Pinpoint the cell where the given text exists, returning its [x, y] midpoint coordinate. 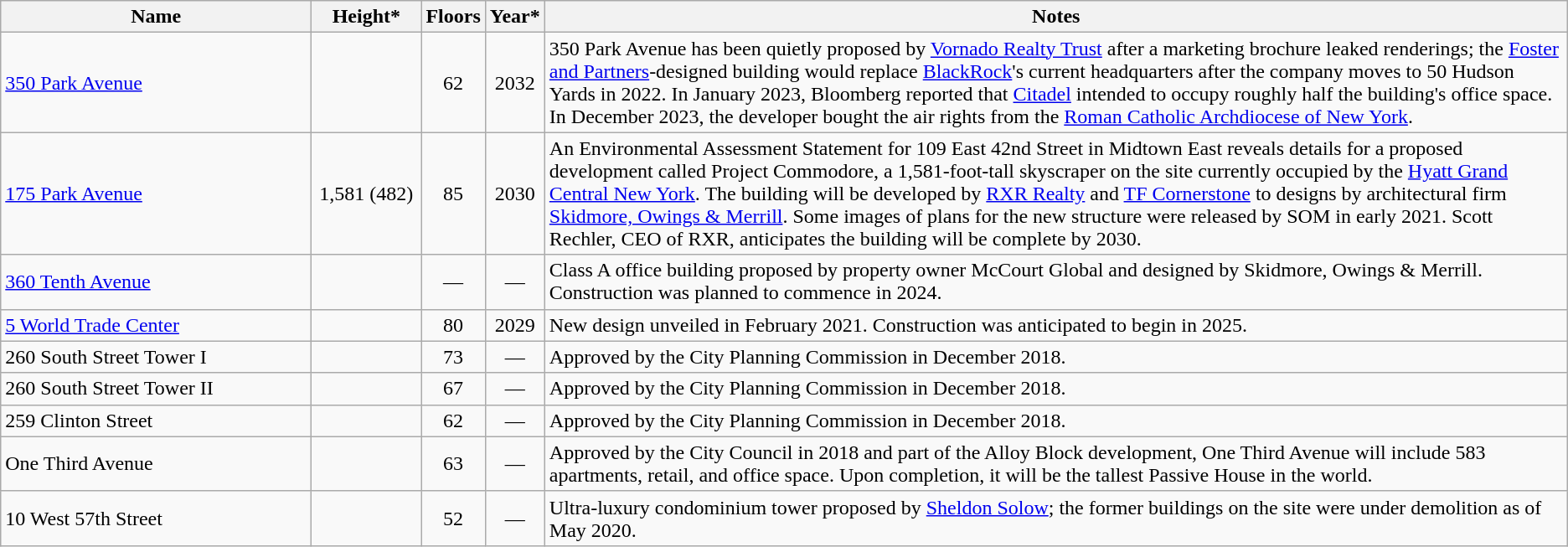
175 Park Avenue [156, 194]
Name [156, 17]
85 [453, 194]
10 West 57th Street [156, 518]
63 [453, 464]
Height* [367, 17]
Ultra-luxury condominium tower proposed by Sheldon Solow; the former buildings on the site were under demolition as of May 2020. [1055, 518]
One Third Avenue [156, 464]
260 South Street Tower I [156, 357]
5 World Trade Center [156, 325]
Year* [514, 17]
2032 [514, 82]
73 [453, 357]
2030 [514, 194]
Floors [453, 17]
360 Tenth Avenue [156, 281]
259 Clinton Street [156, 421]
260 South Street Tower II [156, 389]
52 [453, 518]
350 Park Avenue [156, 82]
New design unveiled in February 2021. Construction was anticipated to begin in 2025. [1055, 325]
80 [453, 325]
1,581 (482) [367, 194]
2029 [514, 325]
67 [453, 389]
Notes [1055, 17]
